From the cell containing the given text, extract its center point as [X, Y] coordinate. 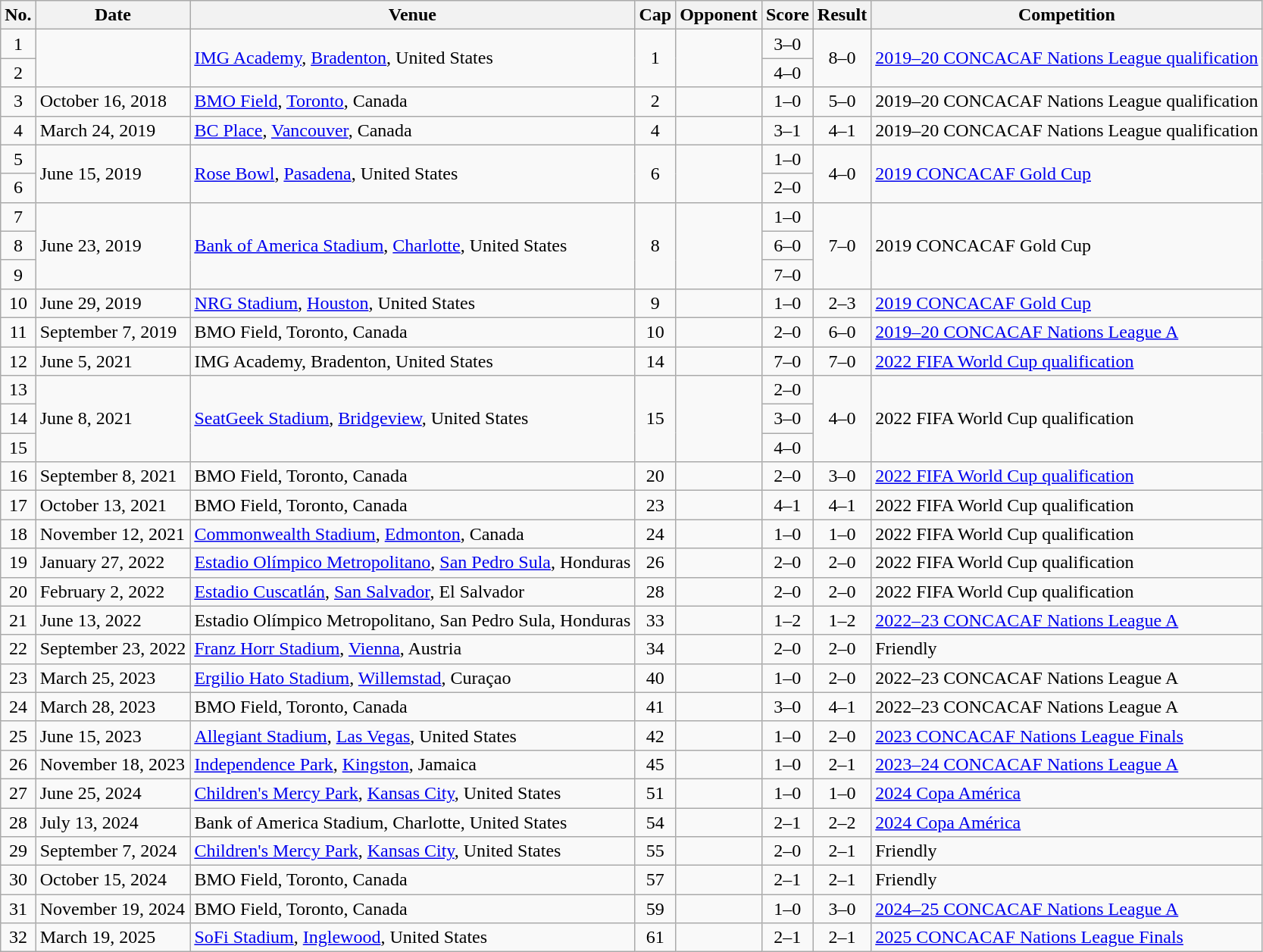
19 [18, 563]
Result [842, 15]
2023 CONCACAF Nations League Finals [1067, 735]
November 19, 2024 [113, 909]
2024–25 CONCACAF Nations League A [1067, 909]
54 [655, 822]
February 2, 2022 [113, 591]
March 25, 2023 [113, 678]
8–0 [842, 58]
Competition [1067, 15]
Allegiant Stadium, Las Vegas, United States [412, 735]
41 [655, 707]
2025 CONCACAF Nations League Finals [1067, 938]
2–2 [842, 822]
3–1 [787, 130]
5–0 [842, 101]
July 13, 2024 [113, 822]
March 19, 2025 [113, 938]
7 [18, 217]
31 [18, 909]
Independence Park, Kingston, Jamaica [412, 764]
3 [18, 101]
January 27, 2022 [113, 563]
Commonwealth Stadium, Edmonton, Canada [412, 534]
59 [655, 909]
61 [655, 938]
57 [655, 880]
March 28, 2023 [113, 707]
Franz Horr Stadium, Vienna, Austria [412, 649]
12 [18, 361]
Venue [412, 15]
Cap [655, 15]
32 [18, 938]
30 [18, 880]
BC Place, Vancouver, Canada [412, 130]
SoFi Stadium, Inglewood, United States [412, 938]
March 24, 2019 [113, 130]
22 [18, 649]
Rose Bowl, Pasadena, United States [412, 173]
September 8, 2021 [113, 476]
18 [18, 534]
25 [18, 735]
55 [655, 851]
June 29, 2019 [113, 303]
Date [113, 15]
June 8, 2021 [113, 419]
34 [655, 649]
33 [655, 620]
SeatGeek Stadium, Bridgeview, United States [412, 419]
NRG Stadium, Houston, United States [412, 303]
September 7, 2024 [113, 851]
5 [18, 159]
June 13, 2022 [113, 620]
Score [787, 15]
13 [18, 390]
September 7, 2019 [113, 332]
2–3 [842, 303]
October 15, 2024 [113, 880]
29 [18, 851]
45 [655, 764]
42 [655, 735]
2019–20 CONCACAF Nations League A [1067, 332]
June 15, 2023 [113, 735]
11 [18, 332]
16 [18, 476]
40 [655, 678]
June 25, 2024 [113, 793]
21 [18, 620]
October 13, 2021 [113, 505]
September 23, 2022 [113, 649]
17 [18, 505]
No. [18, 15]
Ergilio Hato Stadium, Willemstad, Curaçao [412, 678]
October 16, 2018 [113, 101]
Opponent [719, 15]
November 12, 2021 [113, 534]
June 23, 2019 [113, 245]
November 18, 2023 [113, 764]
51 [655, 793]
Estadio Cuscatlán, San Salvador, El Salvador [412, 591]
June 5, 2021 [113, 361]
June 15, 2019 [113, 173]
2023–24 CONCACAF Nations League A [1067, 764]
27 [18, 793]
